Return (x, y) of the center of cell containing provided text 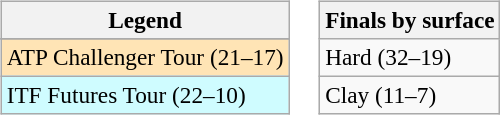
Hard (32–19) (410, 57)
Finals by surface (410, 20)
Legend (145, 20)
ITF Futures Tour (22–10) (145, 95)
Clay (11–7) (410, 95)
ATP Challenger Tour (21–17) (145, 57)
